Output the [x, y] coordinate of the center of the cell containing the given text.  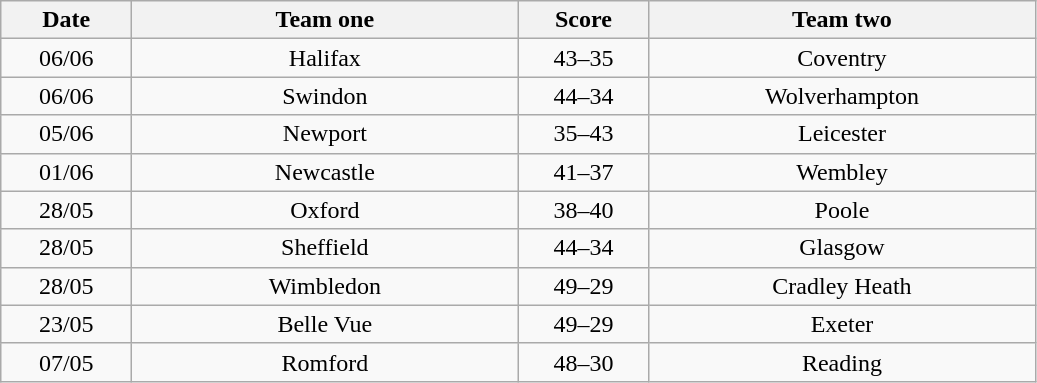
Leicester [842, 134]
Exeter [842, 324]
Team one [325, 20]
07/05 [66, 362]
Coventry [842, 58]
43–35 [584, 58]
Cradley Heath [842, 286]
Romford [325, 362]
Date [66, 20]
Oxford [325, 210]
38–40 [584, 210]
Belle Vue [325, 324]
Newcastle [325, 172]
48–30 [584, 362]
Glasgow [842, 248]
Wimbledon [325, 286]
Poole [842, 210]
Sheffield [325, 248]
01/06 [66, 172]
Newport [325, 134]
Wembley [842, 172]
Wolverhampton [842, 96]
23/05 [66, 324]
Score [584, 20]
Halifax [325, 58]
41–37 [584, 172]
Swindon [325, 96]
35–43 [584, 134]
Reading [842, 362]
05/06 [66, 134]
Team two [842, 20]
